Find where the given text appears and provide that cell's center as (X, Y) coordinate. 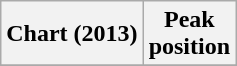
Chart (2013) (72, 34)
Peakposition (189, 34)
